Detect which cell encompasses the target text, then output its (X, Y) center coordinate. 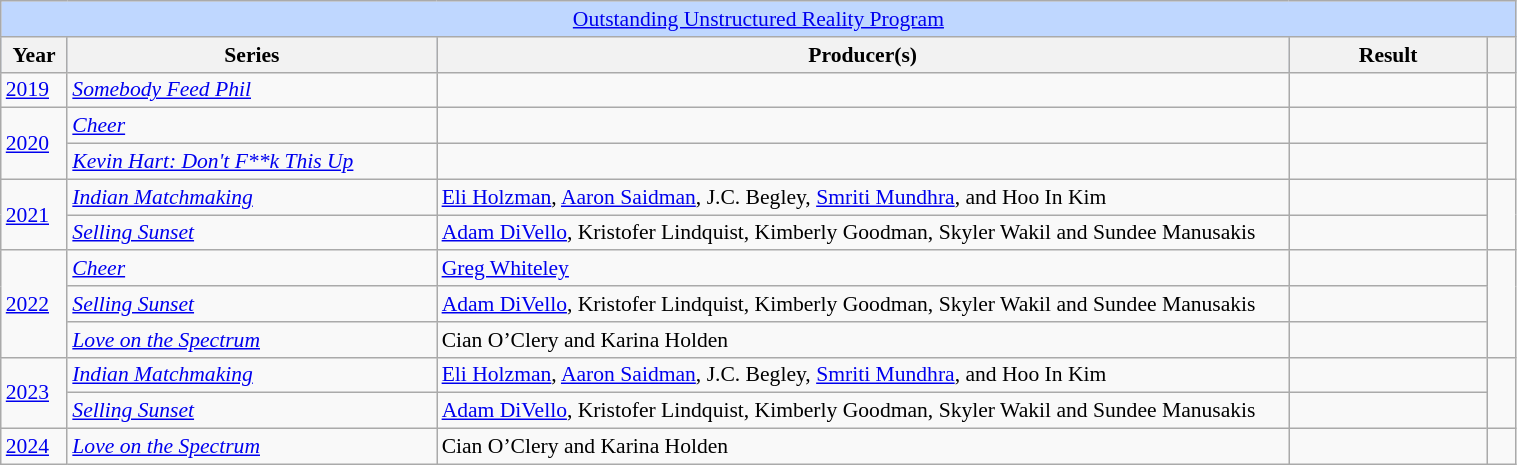
Year (34, 55)
Series (252, 55)
Somebody Feed Phil (252, 90)
2020 (34, 144)
2023 (34, 392)
2021 (34, 214)
2019 (34, 90)
Greg Whiteley (863, 269)
Outstanding Unstructured Reality Program (758, 19)
Kevin Hart: Don't F**k This Up (252, 162)
Producer(s) (863, 55)
2024 (34, 447)
Result (1388, 55)
2022 (34, 304)
